Determine the [x, y] coordinate at the center of the cell enclosing the given text.  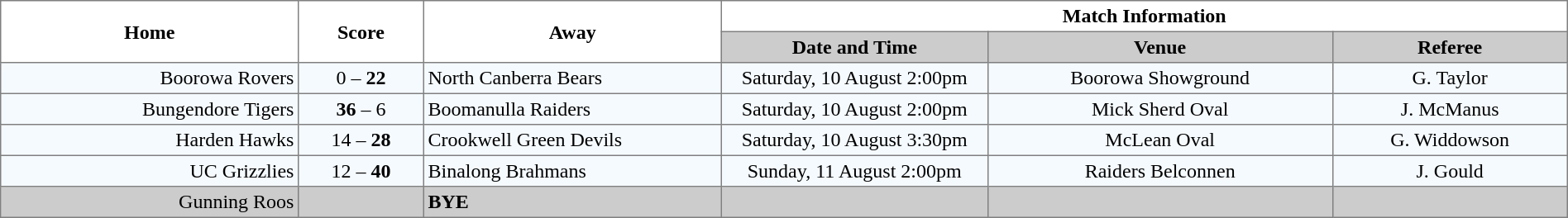
Binalong Brahmans [572, 171]
J. McManus [1450, 109]
Referee [1450, 47]
McLean Oval [1159, 140]
G. Taylor [1450, 78]
Away [572, 31]
Boorowa Rovers [150, 78]
UC Grizzlies [150, 171]
Boorowa Showground [1159, 78]
Venue [1159, 47]
Boomanulla Raiders [572, 109]
Home [150, 31]
North Canberra Bears [572, 78]
Bungendore Tigers [150, 109]
Harden Hawks [150, 140]
Score [361, 31]
Raiders Belconnen [1159, 171]
J. Gould [1450, 171]
Gunning Roos [150, 202]
Sunday, 11 August 2:00pm [854, 171]
Match Information [1145, 17]
0 – 22 [361, 78]
Crookwell Green Devils [572, 140]
Mick Sherd Oval [1159, 109]
12 – 40 [361, 171]
36 – 6 [361, 109]
G. Widdowson [1450, 140]
14 – 28 [361, 140]
BYE [572, 202]
Saturday, 10 August 3:30pm [854, 140]
Date and Time [854, 47]
